Extract the [X, Y] coordinate from the center of the cell holding the provided text.  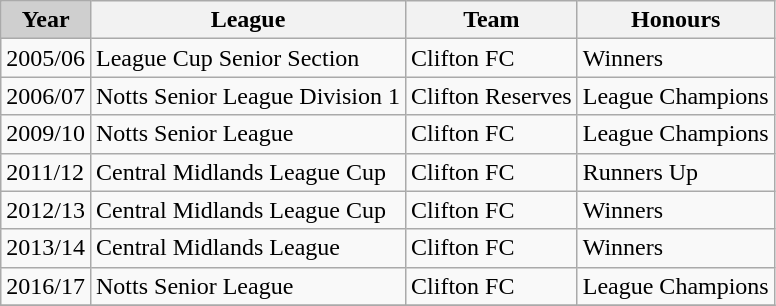
2012/13 [46, 210]
Notts Senior League Division 1 [248, 96]
Team [492, 20]
Honours [676, 20]
2006/07 [46, 96]
League Cup Senior Section [248, 58]
2016/17 [46, 286]
Clifton Reserves [492, 96]
2005/06 [46, 58]
2011/12 [46, 172]
Runners Up [676, 172]
League [248, 20]
2009/10 [46, 134]
Central Midlands League [248, 248]
2013/14 [46, 248]
Year [46, 20]
